Detect which cell encompasses the target text, then output its (X, Y) center coordinate. 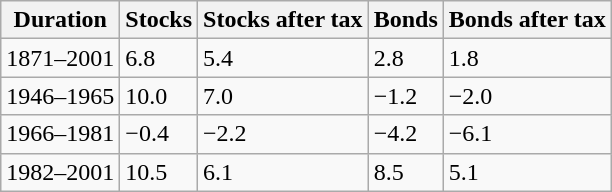
10.5 (159, 172)
10.0 (159, 96)
1871–2001 (60, 58)
−2.2 (284, 134)
6.8 (159, 58)
7.0 (284, 96)
−2.0 (527, 96)
2.8 (406, 58)
1946–1965 (60, 96)
Duration (60, 20)
−0.4 (159, 134)
5.4 (284, 58)
−6.1 (527, 134)
1.8 (527, 58)
1966–1981 (60, 134)
8.5 (406, 172)
Stocks (159, 20)
Stocks after tax (284, 20)
−1.2 (406, 96)
5.1 (527, 172)
Bonds (406, 20)
Bonds after tax (527, 20)
−4.2 (406, 134)
6.1 (284, 172)
1982–2001 (60, 172)
